Capture the cell that displays the provided text and extract its (X, Y) central coordinate. 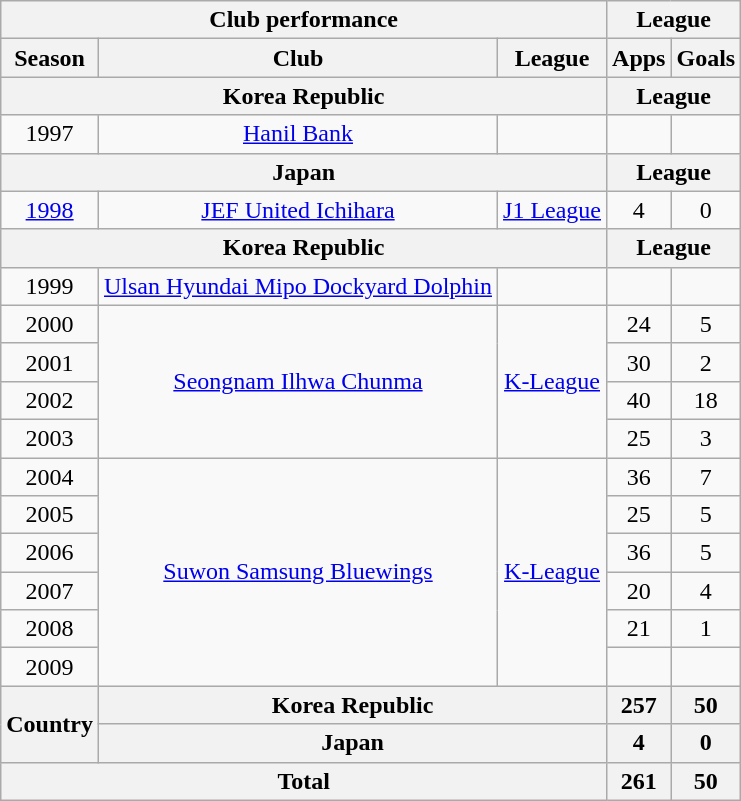
J1 League (552, 210)
40 (639, 400)
Apps (639, 58)
2000 (50, 324)
Suwon Samsung Bluewings (298, 572)
257 (639, 705)
2008 (50, 629)
Total (304, 781)
Club performance (304, 20)
30 (639, 362)
JEF United Ichihara (298, 210)
21 (639, 629)
1999 (50, 286)
1998 (50, 210)
1997 (50, 134)
2004 (50, 477)
2003 (50, 438)
2007 (50, 591)
Club (298, 58)
2002 (50, 400)
2 (706, 362)
261 (639, 781)
2009 (50, 667)
2001 (50, 362)
Season (50, 58)
2005 (50, 515)
Country (50, 724)
20 (639, 591)
1 (706, 629)
Ulsan Hyundai Mipo Dockyard Dolphin (298, 286)
Seongnam Ilhwa Chunma (298, 381)
Goals (706, 58)
7 (706, 477)
18 (706, 400)
Hanil Bank (298, 134)
3 (706, 438)
2006 (50, 553)
24 (639, 324)
